Pinpoint the cell where the given text exists, returning its (x, y) midpoint coordinate. 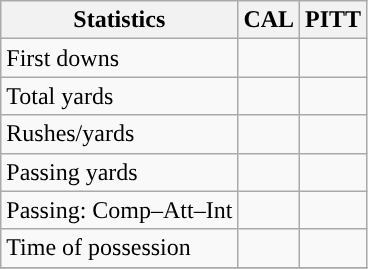
Total yards (120, 96)
Time of possession (120, 248)
Rushes/yards (120, 134)
Passing yards (120, 172)
Passing: Comp–Att–Int (120, 210)
CAL (269, 20)
PITT (334, 20)
First downs (120, 58)
Statistics (120, 20)
